Search for the cell housing the specified text and yield its [X, Y] center coordinate. 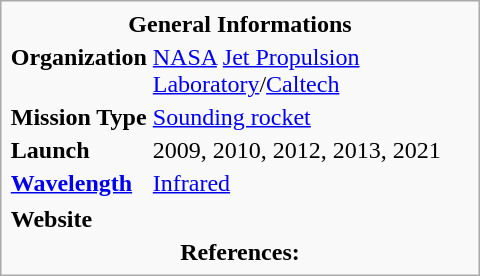
Website [78, 219]
General Informations [240, 24]
Launch [78, 150]
Sounding rocket [310, 117]
NASA Jet Propulsion Laboratory/Caltech [310, 70]
Organization [78, 70]
Infrared [310, 183]
2009, 2010, 2012, 2013, 2021 [310, 150]
Wavelength [78, 183]
References: [240, 252]
Mission Type [78, 117]
